Find where the given text appears and provide that cell's center as (X, Y) coordinate. 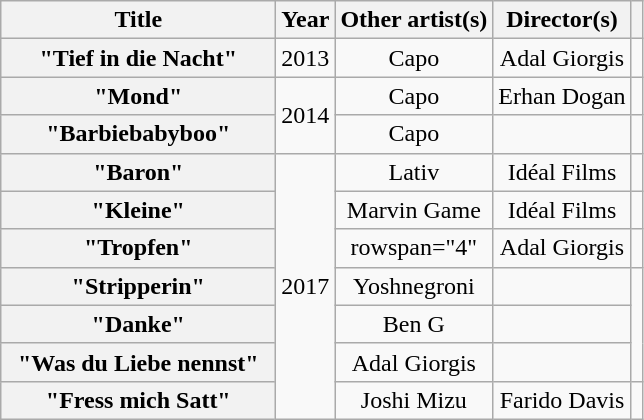
"Tropfen" (138, 248)
Year (306, 20)
Lativ (414, 172)
"Kleine" (138, 210)
Director(s) (562, 20)
Yoshnegroni (414, 286)
Title (138, 20)
"Was du Liebe nennst" (138, 362)
"Fress mich Satt" (138, 400)
"Mond" (138, 96)
"Tief in die Nacht" (138, 58)
Ben G (414, 324)
"Barbiebabyboo" (138, 134)
Joshi Mizu (414, 400)
"Danke" (138, 324)
"Stripperin" (138, 286)
Other artist(s) (414, 20)
2014 (306, 115)
rowspan="4" (414, 248)
Erhan Dogan (562, 96)
2013 (306, 58)
2017 (306, 286)
"Baron" (138, 172)
Farido Davis (562, 400)
Marvin Game (414, 210)
